Extract the (X, Y) coordinate from the center of the cell holding the provided text.  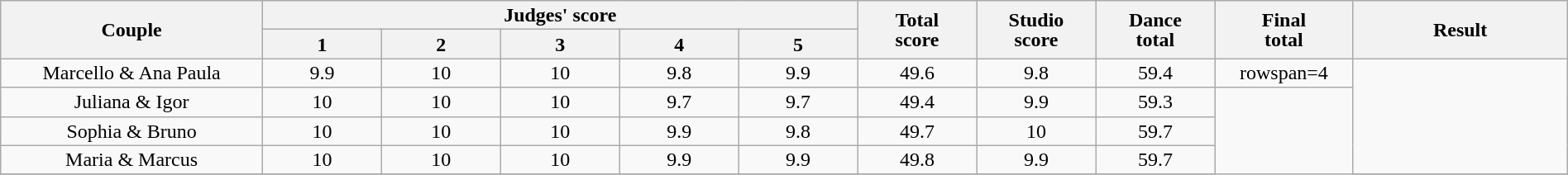
3 (560, 45)
1 (322, 45)
49.7 (917, 130)
49.6 (917, 73)
Maria & Marcus (132, 160)
5 (798, 45)
rowspan=4 (1284, 73)
Marcello & Ana Paula (132, 73)
Juliana & Igor (132, 102)
Judges' score (560, 15)
Totalscore (917, 30)
49.4 (917, 102)
Studioscore (1036, 30)
59.4 (1155, 73)
4 (679, 45)
Finaltotal (1284, 30)
Dancetotal (1155, 30)
59.3 (1155, 102)
Result (1460, 30)
49.8 (917, 160)
Couple (132, 30)
Sophia & Bruno (132, 130)
2 (441, 45)
